Determine the [x, y] coordinate at the center of the cell enclosing the given text.  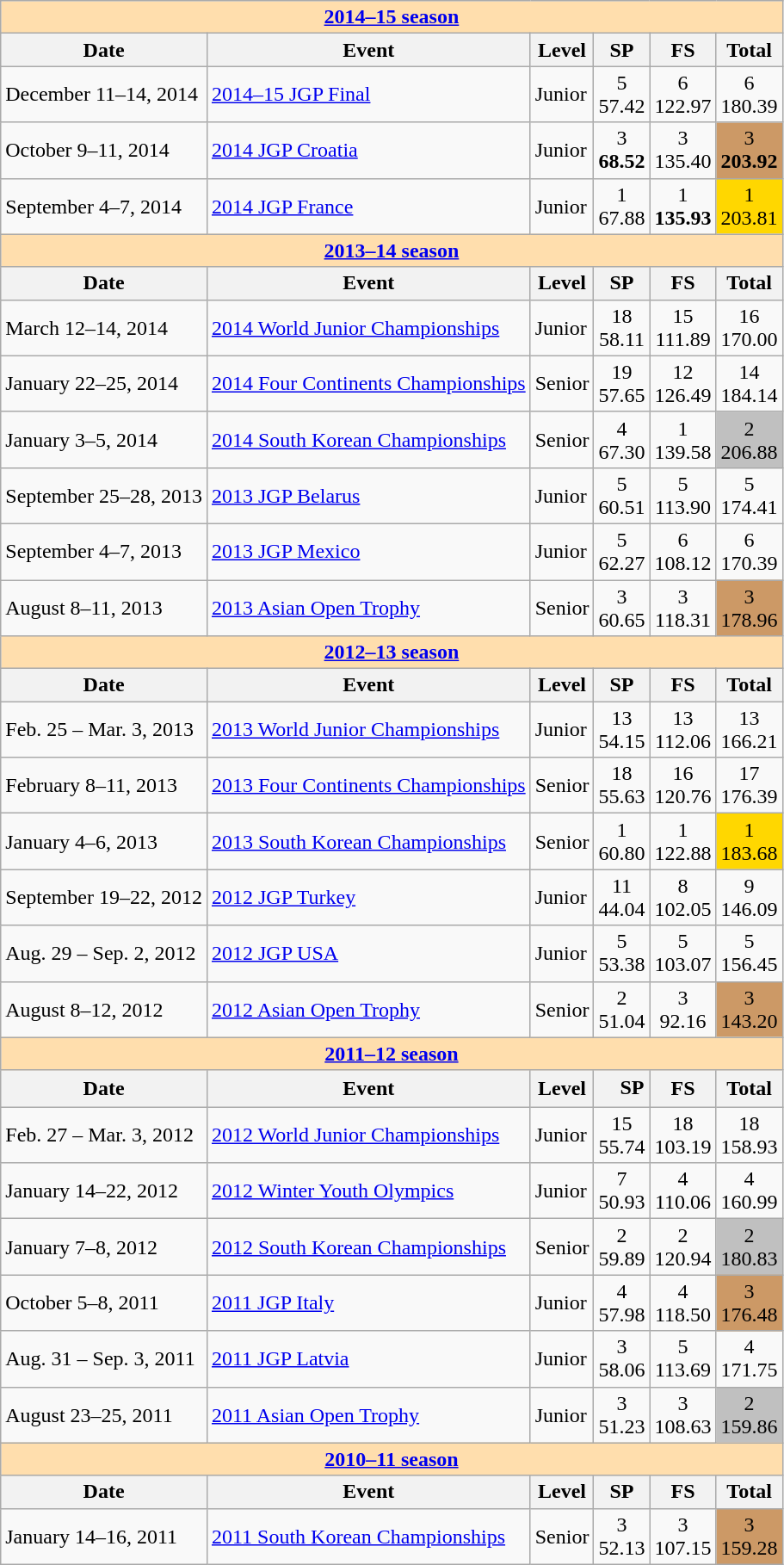
2013 Four Continents Championships [368, 785]
5 113.90 [683, 496]
2011–12 season [392, 1054]
2014 Four Continents Championships [368, 384]
2014 JGP France [368, 207]
1 139.58 [683, 439]
December 11–14, 2014 [104, 95]
2 120.94 [683, 1246]
5 60.51 [621, 496]
2 206.88 [749, 439]
October 5–8, 2011 [104, 1303]
1 60.80 [621, 842]
14 184.14 [749, 384]
February 8–11, 2013 [104, 785]
3 108.63 [683, 1415]
August 8–12, 2012 [104, 1009]
January 14–22, 2012 [104, 1191]
2011 JGP Latvia [368, 1358]
8 102.05 [683, 897]
August 23–25, 2011 [104, 1415]
6 180.39 [749, 95]
3 52.13 [621, 1536]
Aug. 31 – Sep. 3, 2011 [104, 1358]
2012 World Junior Championships [368, 1135]
2011 South Korean Championships [368, 1536]
5 103.07 [683, 954]
3 159.28 [749, 1536]
12 126.49 [683, 384]
2013–14 season [392, 251]
3 143.20 [749, 1009]
15 55.74 [621, 1135]
2014–15 JGP Final [368, 95]
2013 Asian Open Trophy [368, 608]
March 12–14, 2014 [104, 327]
2013 World Junior Championships [368, 730]
1 67.88 [621, 207]
4 110.06 [683, 1191]
Aug. 29 – Sep. 2, 2012 [104, 954]
18 58.11 [621, 327]
13 166.21 [749, 730]
7 50.93 [621, 1191]
5 62.27 [621, 551]
2012 Asian Open Trophy [368, 1009]
18 55.63 [621, 785]
September 25–28, 2013 [104, 496]
August 8–11, 2013 [104, 608]
2012 JGP USA [368, 954]
September 19–22, 2012 [104, 897]
2012 JGP Turkey [368, 897]
2012–13 season [392, 653]
3 176.48 [749, 1303]
15 111.89 [683, 327]
3 58.06 [621, 1358]
1 122.88 [683, 842]
1 135.93 [683, 207]
4 118.50 [683, 1303]
16 120.76 [683, 785]
6 170.39 [749, 551]
Feb. 25 – Mar. 3, 2013 [104, 730]
1 203.81 [749, 207]
17 176.39 [749, 785]
2012 South Korean Championships [368, 1246]
13 112.06 [683, 730]
4 171.75 [749, 1358]
2 180.83 [749, 1246]
Feb. 27 – Mar. 3, 2012 [104, 1135]
16 170.00 [749, 327]
19 57.65 [621, 384]
3 107.15 [683, 1536]
1 183.68 [749, 842]
5 57.42 [621, 95]
2012 Winter Youth Olympics [368, 1191]
3 135.40 [683, 150]
3 60.65 [621, 608]
2013 JGP Mexico [368, 551]
January 4–6, 2013 [104, 842]
2010–11 season [392, 1459]
6 108.12 [683, 551]
11 44.04 [621, 897]
January 14–16, 2011 [104, 1536]
3 68.52 [621, 150]
5 174.41 [749, 496]
3 178.96 [749, 608]
September 4–7, 2013 [104, 551]
2014–15 season [392, 17]
2 59.89 [621, 1246]
5 113.69 [683, 1358]
3 118.31 [683, 608]
4 57.98 [621, 1303]
January 7–8, 2012 [104, 1246]
October 9–11, 2014 [104, 150]
January 3–5, 2014 [104, 439]
4 160.99 [749, 1191]
4 67.30 [621, 439]
2014 JGP Croatia [368, 150]
18 103.19 [683, 1135]
13 54.15 [621, 730]
2013 South Korean Championships [368, 842]
5 156.45 [749, 954]
6 122.97 [683, 95]
3 92.16 [683, 1009]
9 146.09 [749, 897]
2 159.86 [749, 1415]
5 53.38 [621, 954]
2011 JGP Italy [368, 1303]
September 4–7, 2014 [104, 207]
2013 JGP Belarus [368, 496]
January 22–25, 2014 [104, 384]
3 203.92 [749, 150]
18 158.93 [749, 1135]
3 51.23 [621, 1415]
2014 South Korean Championships [368, 439]
2011 Asian Open Trophy [368, 1415]
2 51.04 [621, 1009]
2014 World Junior Championships [368, 327]
